Return [x, y] of the center of cell containing provided text 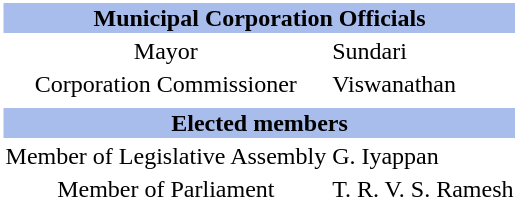
Sundari [423, 51]
Municipal Corporation Officials [260, 18]
Corporation Commissioner [166, 84]
Viswanathan [423, 84]
T. R. V. S. Ramesh [423, 189]
G. Iyappan [423, 156]
Elected members [260, 123]
Member of Legislative Assembly [166, 156]
Member of Parliament [166, 189]
Mayor [166, 51]
